Provide the [x, y] coordinate of the cell's center where the given text is located.  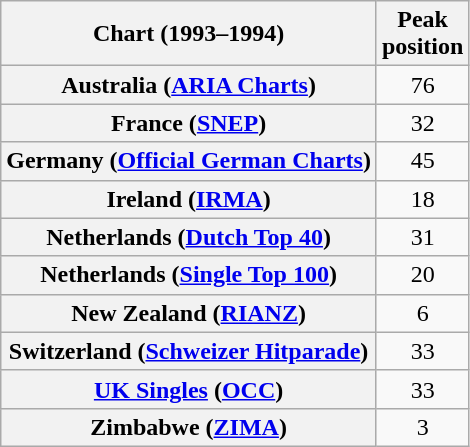
Germany (Official German Charts) [189, 161]
31 [422, 237]
Ireland (IRMA) [189, 199]
Switzerland (Schweizer Hitparade) [189, 351]
France (SNEP) [189, 123]
45 [422, 161]
3 [422, 427]
18 [422, 199]
Netherlands (Dutch Top 40) [189, 237]
32 [422, 123]
20 [422, 275]
UK Singles (OCC) [189, 389]
New Zealand (RIANZ) [189, 313]
Netherlands (Single Top 100) [189, 275]
Australia (ARIA Charts) [189, 85]
6 [422, 313]
Zimbabwe (ZIMA) [189, 427]
Peakposition [422, 34]
76 [422, 85]
Chart (1993–1994) [189, 34]
